Provide the (x, y) coordinate of the cell's center where the given text is located.  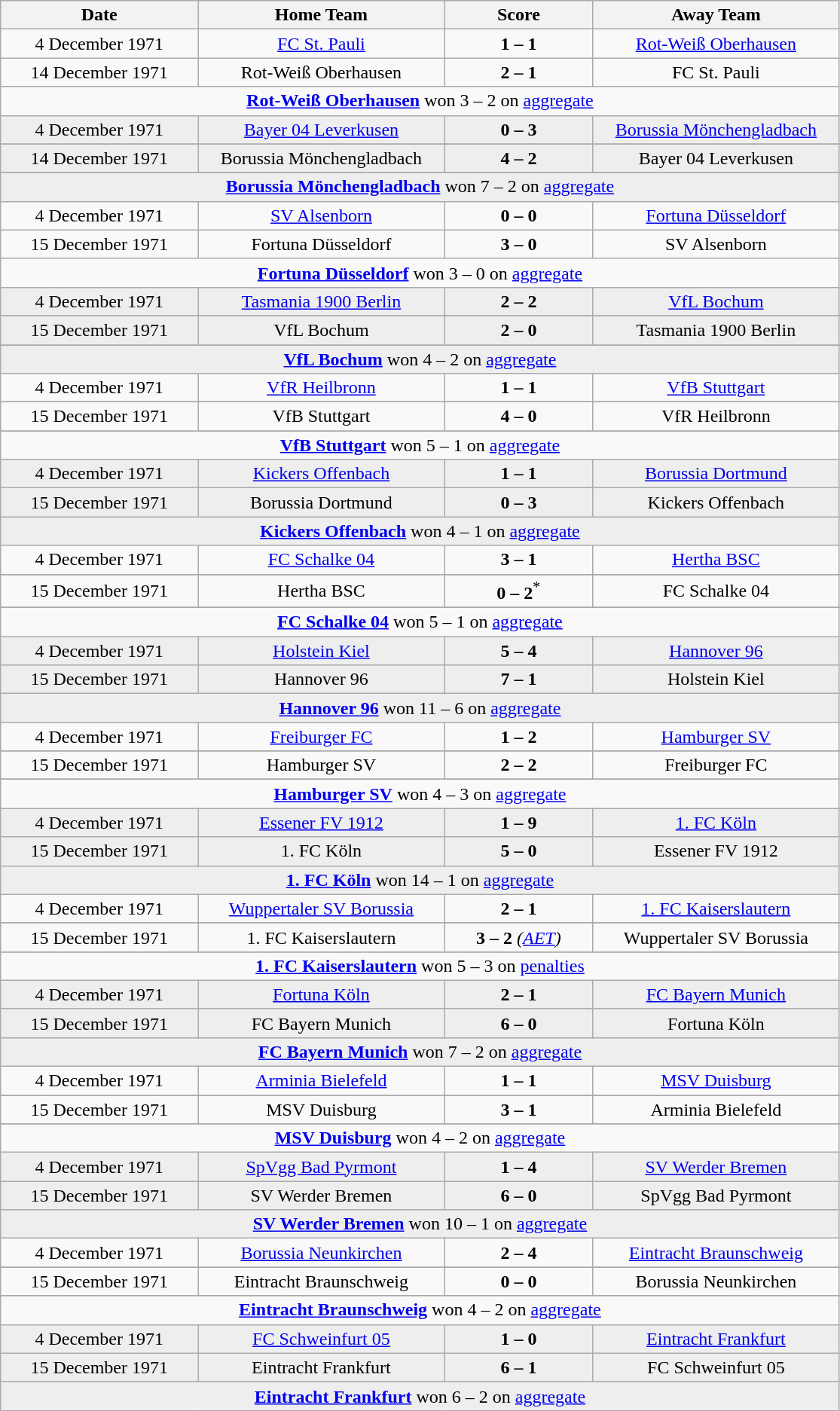
5 – 4 (518, 651)
VfB Stuttgart won 5 – 1 on aggregate (420, 445)
Fortuna Düsseldorf won 3 – 0 on aggregate (420, 273)
1 – 0 (518, 1339)
FC Bayern Munich won 7 – 2 on aggregate (420, 1052)
4 – 0 (518, 417)
3 – 0 (518, 244)
7 – 1 (518, 680)
Away Team (716, 15)
Home Team (321, 15)
1. FC Köln won 14 – 1 on aggregate (420, 880)
1 – 9 (518, 823)
Score (518, 15)
Date (99, 15)
VfL Bochum won 4 – 2 on aggregate (420, 359)
2 – 4 (518, 1253)
Borussia Mönchengladbach won 7 – 2 on aggregate (420, 187)
5 – 0 (518, 851)
MSV Duisburg won 4 – 2 on aggregate (420, 1138)
1. FC Kaiserslautern won 5 – 3 on penalties (420, 966)
Rot-Weiß Oberhausen won 3 – 2 on aggregate (420, 101)
1 – 2 (518, 737)
Eintracht Braunschweig won 4 – 2 on aggregate (420, 1310)
0 – 2* (518, 591)
4 – 2 (518, 158)
SV Werder Bremen won 10 – 1 on aggregate (420, 1224)
Eintracht Frankfurt won 6 – 2 on aggregate (420, 1396)
6 – 1 (518, 1367)
Hamburger SV won 4 – 3 on aggregate (420, 794)
Hannover 96 won 11 – 6 on aggregate (420, 708)
FC Schalke 04 won 5 – 1 on aggregate (420, 622)
3 – 2 (AET) (518, 937)
1 – 4 (518, 1167)
Kickers Offenbach won 4 – 1 on aggregate (420, 531)
2 – 0 (518, 330)
